Identify which cell holds the provided text, then report its (X, Y) central coordinate. 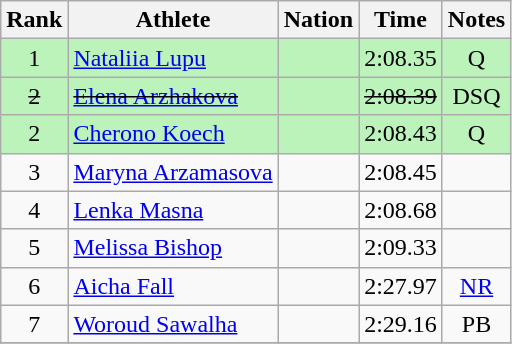
2:09.33 (401, 248)
Rank (34, 20)
Aicha Fall (173, 286)
DSQ (476, 96)
NR (476, 286)
Maryna Arzamasova (173, 172)
5 (34, 248)
Cherono Koech (173, 134)
PB (476, 324)
Time (401, 20)
Woroud Sawalha (173, 324)
4 (34, 210)
7 (34, 324)
6 (34, 286)
3 (34, 172)
Notes (476, 20)
Elena Arzhakova (173, 96)
2:08.43 (401, 134)
2:08.68 (401, 210)
Athlete (173, 20)
2:27.97 (401, 286)
2:08.45 (401, 172)
Nataliia Lupu (173, 58)
Lenka Masna (173, 210)
1 (34, 58)
Melissa Bishop (173, 248)
2:08.35 (401, 58)
2:08.39 (401, 96)
Nation (318, 20)
2:29.16 (401, 324)
